Determine the (x, y) coordinate at the center of the cell enclosing the given text.  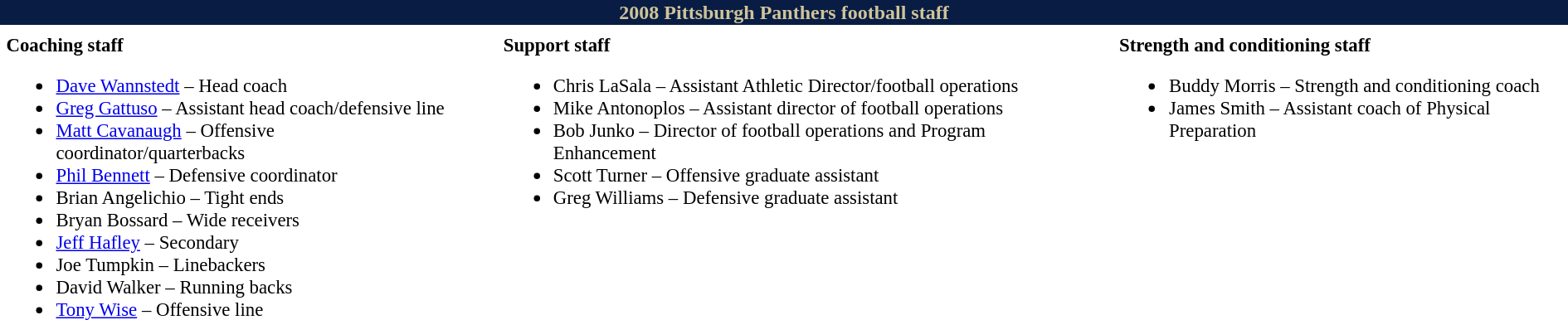
2008 Pittsburgh Panthers football staff (784, 12)
